Detect which cell encompasses the target text, then output its [x, y] center coordinate. 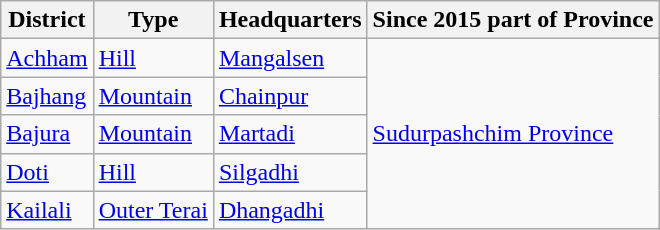
Dhangadhi [290, 210]
Sudurpashchim Province [513, 134]
Bajura [47, 134]
Doti [47, 172]
District [47, 20]
Martadi [290, 134]
Bajhang [47, 96]
Silgadhi [290, 172]
Mangalsen [290, 58]
Headquarters [290, 20]
Achham [47, 58]
Chainpur [290, 96]
Kailali [47, 210]
Since 2015 part of Province [513, 20]
Outer Terai [153, 210]
Type [153, 20]
